Detect which cell encompasses the target text, then output its (X, Y) center coordinate. 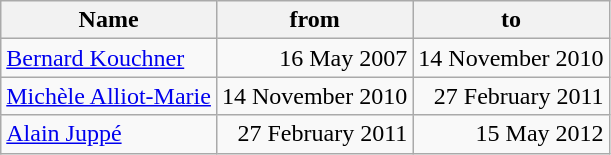
Michèle Alliot-Marie (109, 96)
Bernard Kouchner (109, 58)
Name (109, 20)
15 May 2012 (511, 134)
from (314, 20)
to (511, 20)
16 May 2007 (314, 58)
Alain Juppé (109, 134)
